Output the [x, y] coordinate of the center of the cell containing the given text.  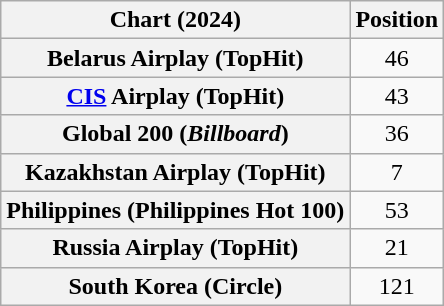
46 [397, 58]
Chart (2024) [176, 20]
21 [397, 248]
43 [397, 96]
53 [397, 210]
Russia Airplay (TopHit) [176, 248]
Kazakhstan Airplay (TopHit) [176, 172]
7 [397, 172]
Position [397, 20]
Philippines (Philippines Hot 100) [176, 210]
CIS Airplay (TopHit) [176, 96]
South Korea (Circle) [176, 286]
Global 200 (Billboard) [176, 134]
121 [397, 286]
36 [397, 134]
Belarus Airplay (TopHit) [176, 58]
